Capture the cell that displays the provided text and extract its [X, Y] central coordinate. 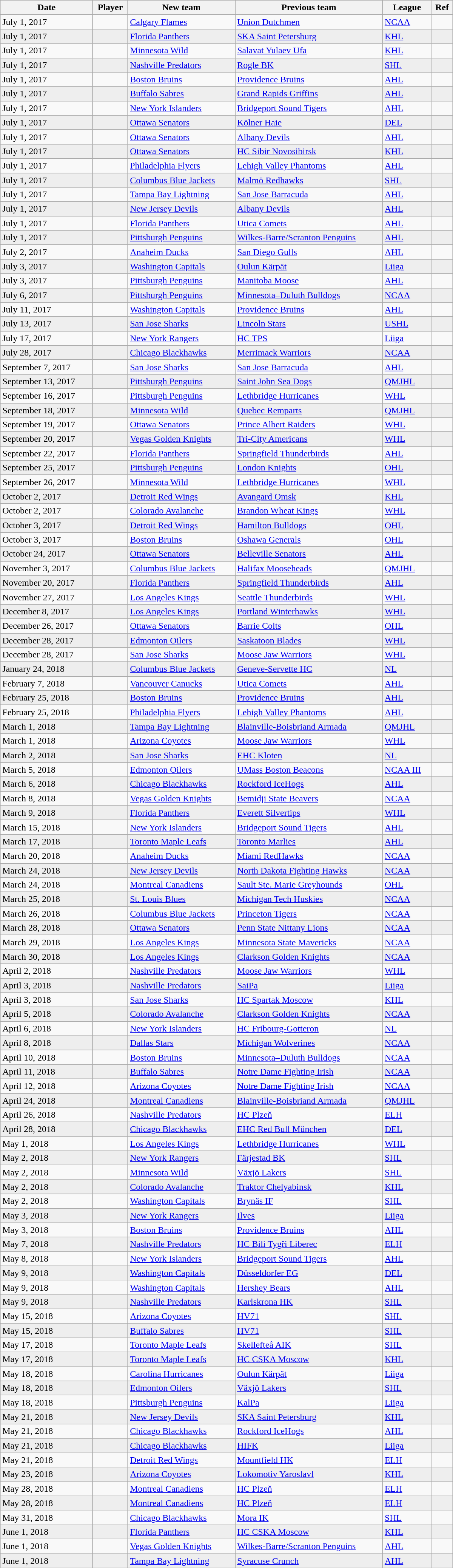
Dallas Stars [182, 1043]
March 29, 2018 [47, 942]
Toronto Marlies [309, 841]
HC Spartak Moscow [309, 1000]
January 24, 2018 [47, 669]
Calgary Flames [182, 22]
December 8, 2017 [47, 611]
HC TPS [309, 338]
September 13, 2017 [47, 381]
July 2, 2017 [47, 252]
Barrie Colts [309, 626]
Carolina Hurricanes [182, 1374]
March 26, 2018 [47, 914]
HIFK [309, 1446]
April 11, 2018 [47, 1072]
Michigan Wolverines [309, 1043]
April 8, 2018 [47, 1043]
HC Bílí Tygři Liberec [309, 1244]
Avangard Omsk [309, 496]
December 26, 2017 [47, 626]
Minnesota State Mavericks [309, 942]
Michigan Tech Huskies [309, 899]
Date [47, 8]
May 23, 2018 [47, 1474]
September 26, 2017 [47, 482]
November 20, 2017 [47, 583]
Bemidji State Beavers [309, 798]
September 16, 2017 [47, 396]
April 6, 2018 [47, 1028]
League [407, 8]
Previous team [309, 8]
Hershey Bears [309, 1287]
Mountfield HK [309, 1460]
Princeton Tigers [309, 914]
September 22, 2017 [47, 453]
Ilves [309, 1215]
Mora IK [309, 1517]
Ref [442, 8]
Lincoln Stars [309, 324]
St. Louis Blues [182, 899]
Seattle Thunderbirds [309, 597]
HC Sibir Novosibirsk [309, 151]
Halifax Mooseheads [309, 568]
Merrimack Warriors [309, 353]
NCAA III [407, 770]
Portland Winterhawks [309, 611]
April 12, 2018 [47, 1086]
September 25, 2017 [47, 468]
March 20, 2018 [47, 856]
March 6, 2018 [47, 784]
Karlskrona HK [309, 1302]
Penn State Nittany Lions [309, 928]
London Knights [309, 468]
New team [182, 8]
Quebec Remparts [309, 410]
March 8, 2018 [47, 798]
March 17, 2018 [47, 841]
September 19, 2017 [47, 425]
Syracuse Crunch [309, 1561]
May 8, 2018 [47, 1259]
San Diego Gulls [309, 252]
April 10, 2018 [47, 1057]
Malmö Redhawks [309, 180]
Oshawa Generals [309, 540]
UMass Boston Beacons [309, 770]
Union Dutchmen [309, 22]
Kölner Haie [309, 122]
Färjestad BK [309, 1158]
July 28, 2017 [47, 353]
Brynäs IF [309, 1201]
USHL [407, 324]
Player [110, 8]
SaiPa [309, 985]
March 28, 2018 [47, 928]
Miami RedHawks [309, 856]
Salavat Yulaev Ufa [309, 51]
Rogle BK [309, 65]
July 6, 2017 [47, 295]
February 7, 2018 [47, 683]
September 7, 2017 [47, 367]
Vancouver Canucks [182, 683]
KalPa [309, 1403]
April 2, 2018 [47, 971]
North Dakota Fighting Hawks [309, 870]
May 31, 2018 [47, 1517]
Manitoba Moose [309, 281]
September 18, 2017 [47, 410]
July 17, 2017 [47, 338]
May 7, 2018 [47, 1244]
April 24, 2018 [47, 1101]
March 30, 2018 [47, 957]
July 13, 2017 [47, 324]
Sault Ste. Marie Greyhounds [309, 885]
Brandon Wheat Kings [309, 511]
May 1, 2018 [47, 1144]
Lokomotiv Yaroslavl [309, 1474]
April 5, 2018 [47, 1014]
Saskatoon Blades [309, 640]
Everett Silvertips [309, 813]
Grand Rapids Griffins [309, 94]
EHC Kloten [309, 755]
March 15, 2018 [47, 827]
September 20, 2017 [47, 439]
March 25, 2018 [47, 899]
March 2, 2018 [47, 755]
April 26, 2018 [47, 1115]
HC Fribourg-Gotteron [309, 1028]
April 28, 2018 [47, 1129]
Skellefteå AIK [309, 1345]
November 27, 2017 [47, 597]
July 11, 2017 [47, 309]
Hamilton Bulldogs [309, 525]
EHC Red Bull München [309, 1129]
Saint John Sea Dogs [309, 381]
Belleville Senators [309, 554]
March 5, 2018 [47, 770]
Traktor Chelyabinsk [309, 1187]
Düsseldorfer EG [309, 1273]
November 3, 2017 [47, 568]
Tri-City Americans [309, 439]
October 24, 2017 [47, 554]
Prince Albert Raiders [309, 425]
Geneve-Servette HC [309, 669]
March 9, 2018 [47, 813]
